Pinpoint the cell where the given text exists, returning its (X, Y) midpoint coordinate. 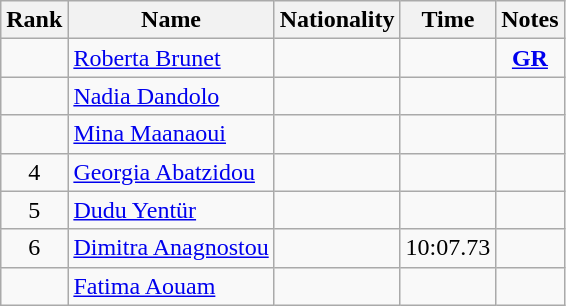
Dudu Yentür (171, 210)
Name (171, 20)
GR (530, 58)
Fatima Aouam (171, 286)
Roberta Brunet (171, 58)
Dimitra Anagnostou (171, 248)
4 (34, 172)
5 (34, 210)
Rank (34, 20)
10:07.73 (448, 248)
Georgia Abatzidou (171, 172)
Nationality (337, 20)
Mina Maanaoui (171, 134)
6 (34, 248)
Time (448, 20)
Nadia Dandolo (171, 96)
Notes (530, 20)
